Return the [X, Y] coordinate for the center point of the cell that contains the specified text.  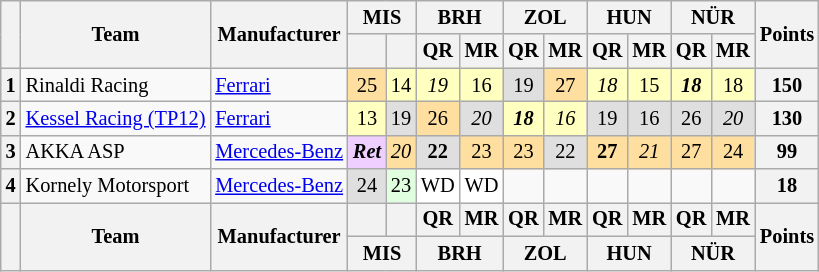
3 [11, 152]
1 [11, 85]
4 [11, 186]
AKKA ASP [116, 152]
Ret [367, 152]
15 [649, 85]
Kessel Racing (TP12) [116, 118]
25 [367, 85]
21 [649, 152]
13 [367, 118]
130 [787, 118]
99 [787, 152]
14 [401, 85]
Kornely Motorsport [116, 186]
Rinaldi Racing [116, 85]
150 [787, 85]
2 [11, 118]
